Search for the cell housing the specified text and yield its (x, y) center coordinate. 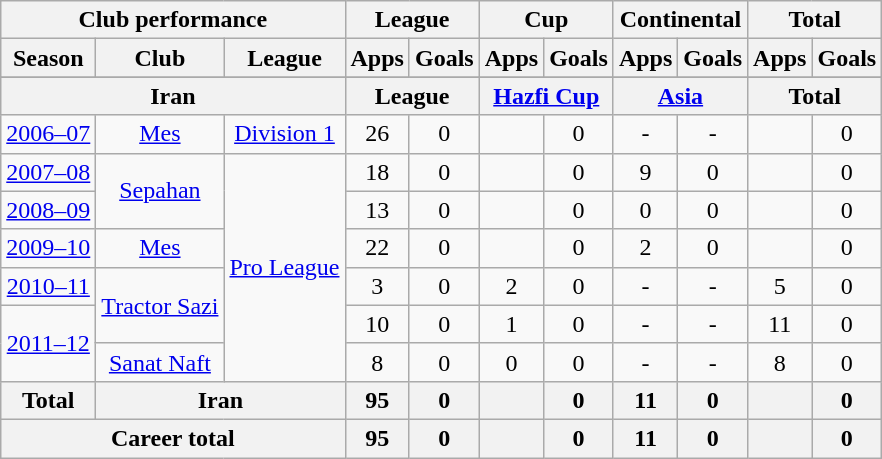
Season (48, 58)
5 (780, 286)
Division 1 (284, 134)
2011–12 (48, 343)
Cup (546, 20)
Sepahan (160, 191)
Career total (173, 438)
2009–10 (48, 248)
10 (377, 324)
3 (377, 286)
Hazfi Cup (546, 96)
22 (377, 248)
Club (160, 58)
Continental (680, 20)
2010–11 (48, 286)
2007–08 (48, 172)
Sanat Naft (160, 362)
Club performance (173, 20)
13 (377, 210)
2008–09 (48, 210)
Pro League (284, 267)
2006–07 (48, 134)
26 (377, 134)
1 (511, 324)
18 (377, 172)
Asia (680, 96)
Tractor Sazi (160, 305)
9 (645, 172)
